Search for the cell housing the specified text and yield its [X, Y] center coordinate. 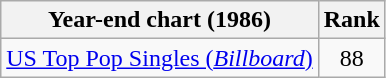
US Top Pop Singles (Billboard) [160, 58]
Rank [352, 20]
88 [352, 58]
Year-end chart (1986) [160, 20]
